From the cell containing the given text, extract its center point as [x, y] coordinate. 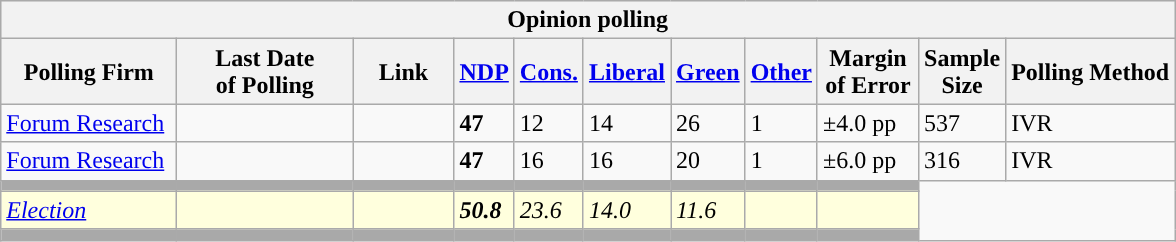
14.0 [626, 210]
Polling Firm [89, 72]
Marginof Error [868, 72]
20 [708, 161]
537 [962, 123]
Link [404, 72]
Liberal [626, 72]
50.8 [484, 210]
316 [962, 161]
Green [708, 72]
26 [708, 123]
±6.0 pp [868, 161]
11.6 [708, 210]
Polling Method [1090, 72]
NDP [484, 72]
23.6 [548, 210]
12 [548, 123]
Cons. [548, 72]
Election [89, 210]
Last Dateof Polling [265, 72]
Opinion polling [588, 20]
±4.0 pp [868, 123]
14 [626, 123]
SampleSize [962, 72]
Other [781, 72]
